Provide the (X, Y) coordinate of the cell's center where the given text is located.  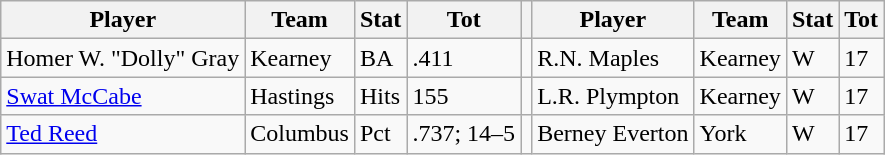
L.R. Plympton (613, 96)
BA (380, 58)
R.N. Maples (613, 58)
Ted Reed (123, 134)
Berney Everton (613, 134)
.737; 14–5 (464, 134)
Hastings (300, 96)
Homer W. "Dolly" Gray (123, 58)
155 (464, 96)
Columbus (300, 134)
.411 (464, 58)
Swat McCabe (123, 96)
Pct (380, 134)
Hits (380, 96)
York (740, 134)
